For the text-containing cell, return its midpoint in (X, Y) coordinate format. 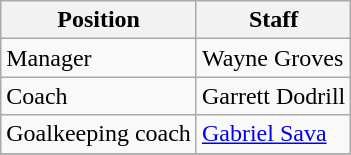
Gabriel Sava (273, 134)
Manager (99, 58)
Wayne Groves (273, 58)
Position (99, 20)
Coach (99, 96)
Garrett Dodrill (273, 96)
Goalkeeping coach (99, 134)
Staff (273, 20)
